Find where the given text appears and provide that cell's center as [x, y] coordinate. 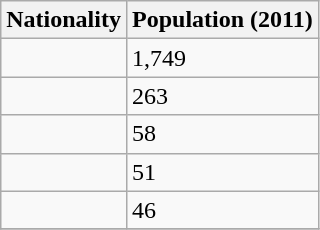
Nationality [64, 20]
263 [222, 96]
Population (2011) [222, 20]
51 [222, 172]
1,749 [222, 58]
46 [222, 210]
58 [222, 134]
